Provide the (x, y) coordinate of the cell's center where the given text is located.  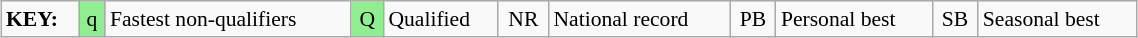
Q (367, 19)
National record (639, 19)
Personal best (854, 19)
Qualified (440, 19)
q (92, 19)
PB (753, 19)
KEY: (40, 19)
SB (955, 19)
Fastest non-qualifiers (228, 19)
Seasonal best (1058, 19)
NR (523, 19)
